Pinpoint the cell where the given text exists, returning its [x, y] midpoint coordinate. 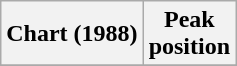
Chart (1988) [72, 34]
Peakposition [189, 34]
